Determine the (x, y) coordinate at the center of the cell enclosing the given text.  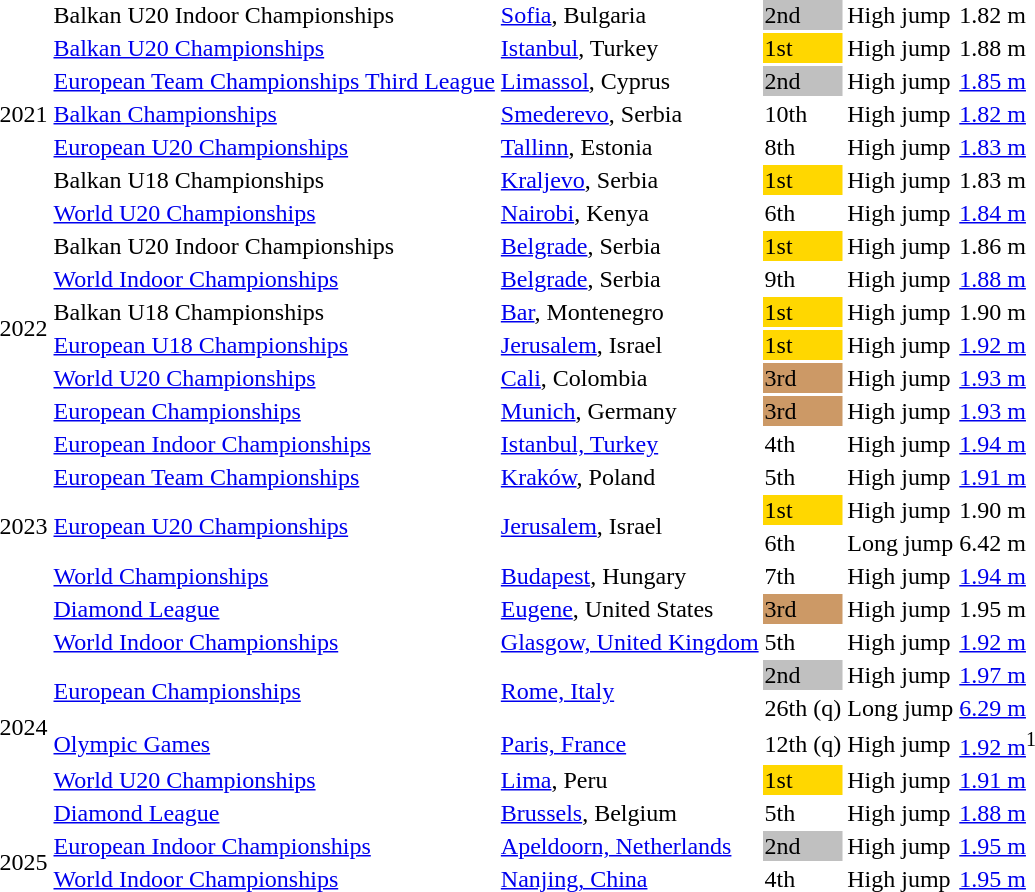
Apeldoorn, Netherlands (630, 846)
Sofia, Bulgaria (630, 15)
26th (q) (803, 708)
8th (803, 147)
Brussels, Belgium (630, 813)
12th (q) (803, 744)
Rome, Italy (630, 692)
Limassol, Cyprus (630, 81)
Budapest, Hungary (630, 576)
European Team Championships Third League (274, 81)
European Team Championships (274, 477)
Bar, Montenegro (630, 312)
World Championships (274, 576)
Kraljevo, Serbia (630, 180)
Balkan U20 Championships (274, 48)
Munich, Germany (630, 411)
Lima, Peru (630, 780)
7th (803, 576)
9th (803, 279)
Paris, France (630, 744)
Kraków, Poland (630, 477)
Tallinn, Estonia (630, 147)
Glasgow, United Kingdom (630, 642)
Cali, Colombia (630, 378)
Olympic Games (274, 744)
Balkan Championships (274, 114)
4th (803, 444)
Smederevo, Serbia (630, 114)
European U18 Championships (274, 345)
Eugene, United States (630, 609)
10th (803, 114)
Nairobi, Kenya (630, 213)
